Determine the [x, y] coordinate at the center of the cell enclosing the given text.  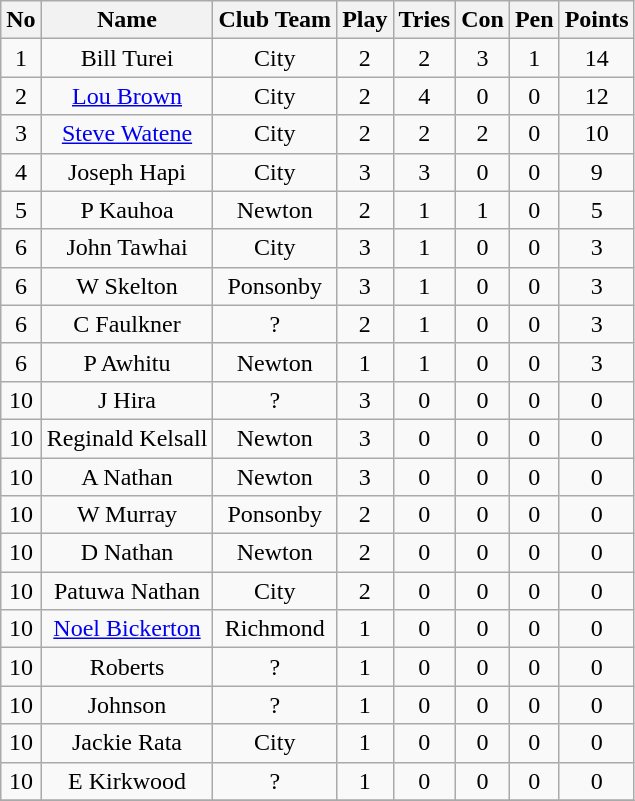
P Kauhoa [127, 210]
Pen [534, 20]
Patuwa Nathan [127, 591]
W Murray [127, 515]
C Faulkner [127, 324]
E Kirkwood [127, 781]
W Skelton [127, 286]
Lou Brown [127, 96]
Johnson [127, 705]
Name [127, 20]
Play [365, 20]
P Awhitu [127, 362]
12 [596, 96]
Reginald Kelsall [127, 438]
14 [596, 58]
Jackie Rata [127, 743]
No [21, 20]
Club Team [275, 20]
Bill Turei [127, 58]
Con [483, 20]
J Hira [127, 400]
Steve Watene [127, 134]
Roberts [127, 667]
Points [596, 20]
A Nathan [127, 477]
Tries [424, 20]
Noel Bickerton [127, 629]
D Nathan [127, 553]
9 [596, 172]
Joseph Hapi [127, 172]
John Tawhai [127, 248]
Richmond [275, 629]
